Search for the cell housing the specified text and yield its (x, y) center coordinate. 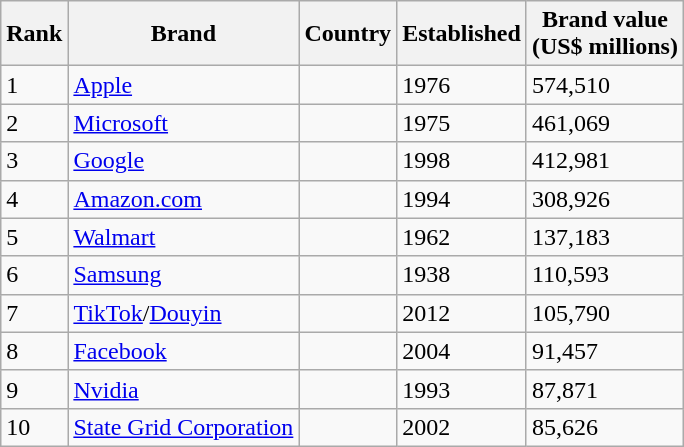
3 (34, 161)
308,926 (604, 199)
6 (34, 275)
574,510 (604, 85)
State Grid Corporation (184, 427)
8 (34, 351)
Established (462, 34)
Apple (184, 85)
10 (34, 427)
Samsung (184, 275)
Amazon.com (184, 199)
Microsoft (184, 123)
Walmart (184, 237)
1976 (462, 85)
9 (34, 389)
4 (34, 199)
Country (348, 34)
5 (34, 237)
2 (34, 123)
1938 (462, 275)
Rank (34, 34)
137,183 (604, 237)
TikTok/Douyin (184, 313)
2012 (462, 313)
91,457 (604, 351)
1998 (462, 161)
Nvidia (184, 389)
461,069 (604, 123)
Facebook (184, 351)
110,593 (604, 275)
1 (34, 85)
Brand value(US$ millions) (604, 34)
105,790 (604, 313)
2004 (462, 351)
1993 (462, 389)
1975 (462, 123)
Google (184, 161)
85,626 (604, 427)
Brand (184, 34)
1962 (462, 237)
87,871 (604, 389)
7 (34, 313)
1994 (462, 199)
2002 (462, 427)
412,981 (604, 161)
